Pinpoint the cell where the given text exists, returning its [X, Y] midpoint coordinate. 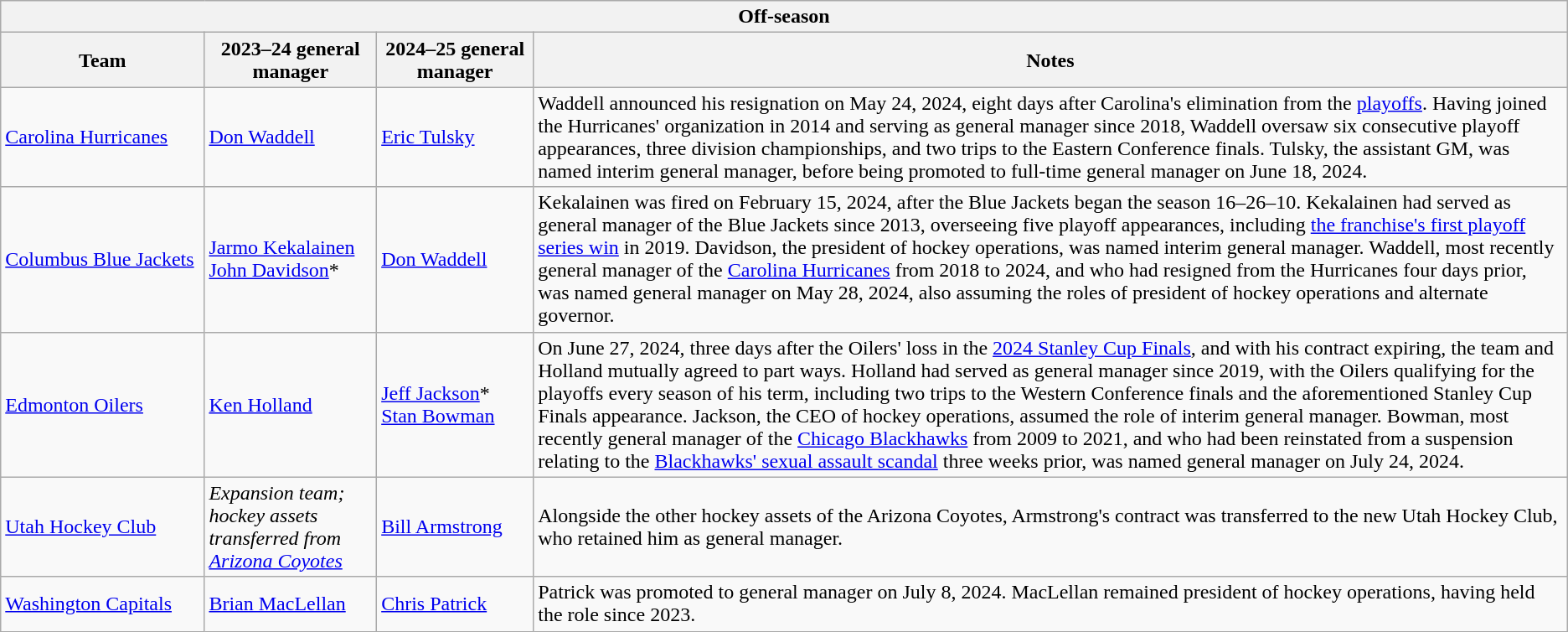
2024–25 general manager [456, 60]
Eric Tulsky [456, 137]
Washington Capitals [102, 604]
Columbus Blue Jackets [102, 260]
Notes [1050, 60]
Jeff Jackson*Stan Bowman [456, 404]
Expansion team; hockey assets transferred from Arizona Coyotes [291, 526]
Brian MacLellan [291, 604]
Chris Patrick [456, 604]
Team [102, 60]
Ken Holland [291, 404]
Bill Armstrong [456, 526]
Patrick was promoted to general manager on July 8, 2024. MacLellan remained president of hockey operations, having held the role since 2023. [1050, 604]
Utah Hockey Club [102, 526]
Off-season [784, 17]
Carolina Hurricanes [102, 137]
Jarmo KekalainenJohn Davidson* [291, 260]
2023–24 general manager [291, 60]
Edmonton Oilers [102, 404]
